Output the (X, Y) coordinate of the center of the cell containing the given text.  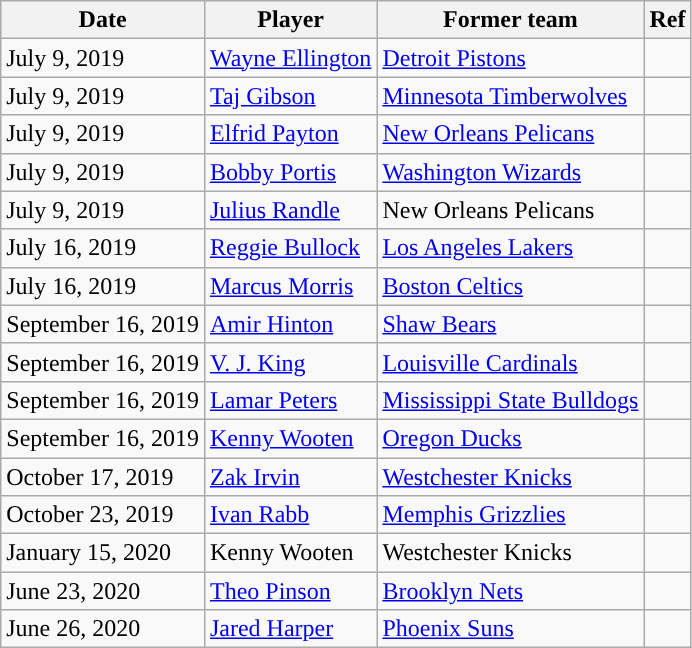
Theo Pinson (290, 591)
Ivan Rabb (290, 515)
Memphis Grizzlies (510, 515)
Detroit Pistons (510, 58)
Player (290, 20)
V. J. King (290, 362)
Brooklyn Nets (510, 591)
Lamar Peters (290, 400)
Jared Harper (290, 629)
Louisville Cardinals (510, 362)
Mississippi State Bulldogs (510, 400)
Oregon Ducks (510, 438)
Bobby Portis (290, 172)
Marcus Morris (290, 286)
Reggie Bullock (290, 248)
Zak Irvin (290, 477)
Ref (668, 20)
June 26, 2020 (103, 629)
Los Angeles Lakers (510, 248)
Washington Wizards (510, 172)
June 23, 2020 (103, 591)
October 23, 2019 (103, 515)
Date (103, 20)
Minnesota Timberwolves (510, 96)
Former team (510, 20)
Shaw Bears (510, 324)
Elfrid Payton (290, 134)
October 17, 2019 (103, 477)
Wayne Ellington (290, 58)
Julius Randle (290, 210)
Amir Hinton (290, 324)
Taj Gibson (290, 96)
January 15, 2020 (103, 553)
Phoenix Suns (510, 629)
Boston Celtics (510, 286)
